Return (X, Y) of the center of cell containing provided text 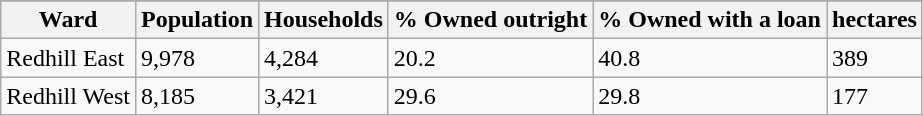
% Owned with a loan (710, 20)
389 (874, 58)
4,284 (324, 58)
20.2 (490, 58)
Population (196, 20)
Redhill West (68, 96)
Households (324, 20)
9,978 (196, 58)
hectares (874, 20)
3,421 (324, 96)
177 (874, 96)
8,185 (196, 96)
29.6 (490, 96)
Ward (68, 20)
29.8 (710, 96)
40.8 (710, 58)
% Owned outright (490, 20)
Redhill East (68, 58)
